Scan for the cell matching the given text and deliver its [x, y] coordinate at center. 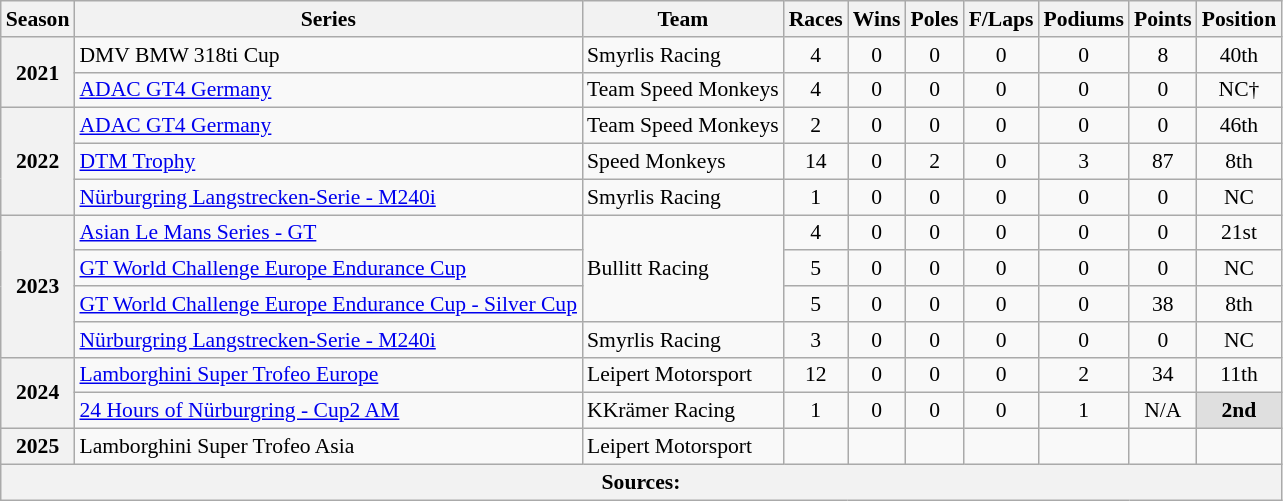
2023 [38, 286]
2nd [1239, 411]
DMV BMW 318ti Cup [328, 55]
2025 [38, 447]
Podiums [1084, 19]
2022 [38, 162]
87 [1163, 162]
Races [816, 19]
11th [1239, 375]
KKrämer Racing [683, 411]
Speed Monkeys [683, 162]
GT World Challenge Europe Endurance Cup - Silver Cup [328, 304]
Wins [877, 19]
NC† [1239, 90]
Sources: [641, 482]
2021 [38, 72]
Team [683, 19]
21st [1239, 233]
46th [1239, 126]
GT World Challenge Europe Endurance Cup [328, 269]
2024 [38, 392]
Bullitt Racing [683, 268]
12 [816, 375]
Season [38, 19]
40th [1239, 55]
Poles [934, 19]
Series [328, 19]
DTM Trophy [328, 162]
14 [816, 162]
8 [1163, 55]
Lamborghini Super Trofeo Asia [328, 447]
Asian Le Mans Series - GT [328, 233]
F/Laps [1002, 19]
38 [1163, 304]
24 Hours of Nürburgring - Cup2 AM [328, 411]
Lamborghini Super Trofeo Europe [328, 375]
34 [1163, 375]
Points [1163, 19]
Position [1239, 19]
N/A [1163, 411]
